Output the (X, Y) coordinate of the center of the cell containing the given text.  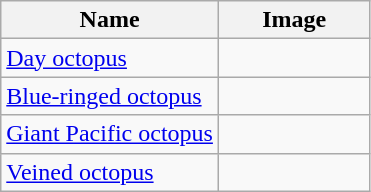
Blue-ringed octopus (110, 96)
Veined octopus (110, 172)
Image (294, 20)
Day octopus (110, 58)
Giant Pacific octopus (110, 134)
Name (110, 20)
